Provide the [x, y] coordinate of the cell's center where the given text is located.  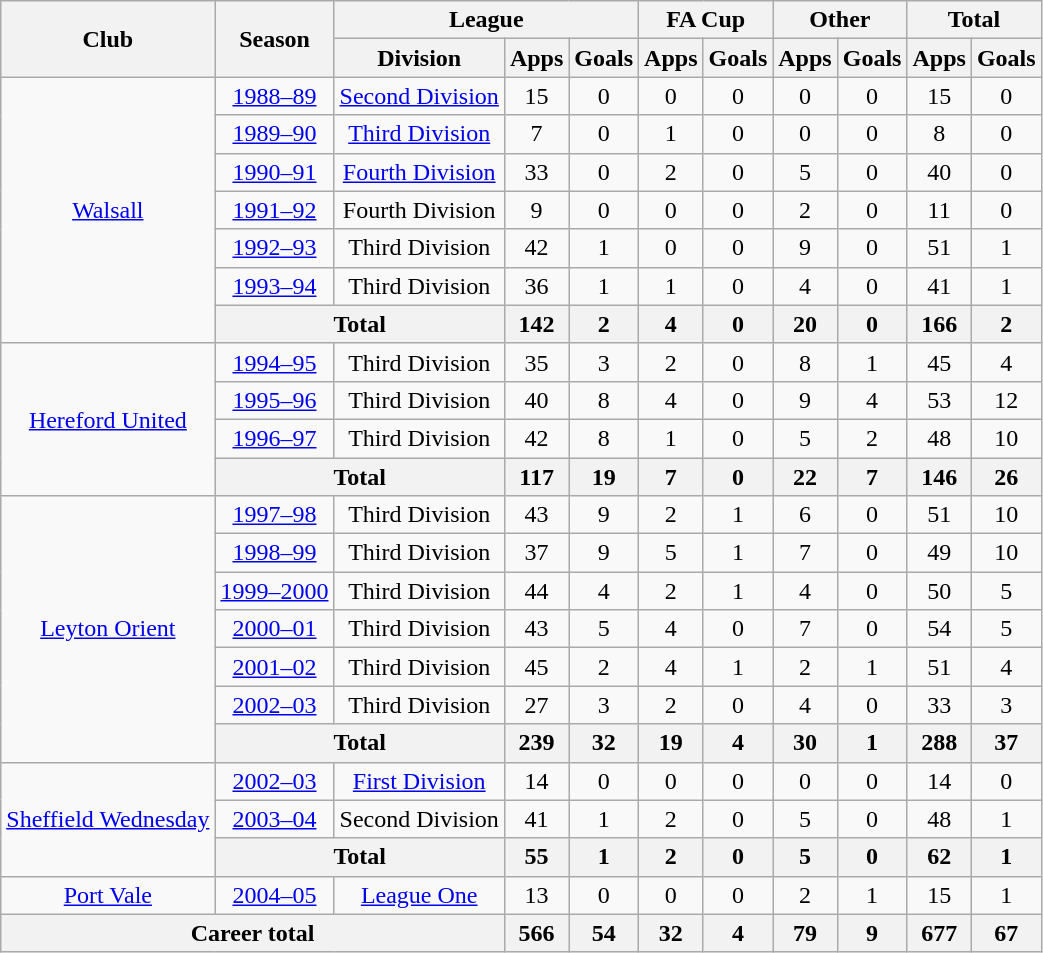
117 [536, 477]
6 [805, 515]
11 [939, 210]
Walsall [108, 210]
26 [1006, 477]
1992–93 [274, 248]
1995–96 [274, 400]
55 [536, 857]
27 [536, 705]
1991–92 [274, 210]
Club [108, 39]
67 [1006, 933]
36 [536, 286]
2000–01 [274, 629]
1993–94 [274, 286]
1997–98 [274, 515]
62 [939, 857]
79 [805, 933]
1988–89 [274, 96]
20 [805, 324]
Division [419, 58]
44 [536, 591]
2003–04 [274, 819]
2001–02 [274, 667]
Port Vale [108, 895]
Career total [253, 933]
Leyton Orient [108, 629]
1990–91 [274, 172]
1989–90 [274, 134]
1999–2000 [274, 591]
35 [536, 362]
2004–05 [274, 895]
166 [939, 324]
142 [536, 324]
22 [805, 477]
League One [419, 895]
50 [939, 591]
53 [939, 400]
13 [536, 895]
12 [1006, 400]
FA Cup [706, 20]
288 [939, 743]
Sheffield Wednesday [108, 819]
Other [840, 20]
First Division [419, 781]
Season [274, 39]
239 [536, 743]
677 [939, 933]
1994–95 [274, 362]
146 [939, 477]
League [486, 20]
Hereford United [108, 419]
1996–97 [274, 438]
1998–99 [274, 553]
49 [939, 553]
30 [805, 743]
566 [536, 933]
